Output the [X, Y] coordinate of the center of the cell containing the given text.  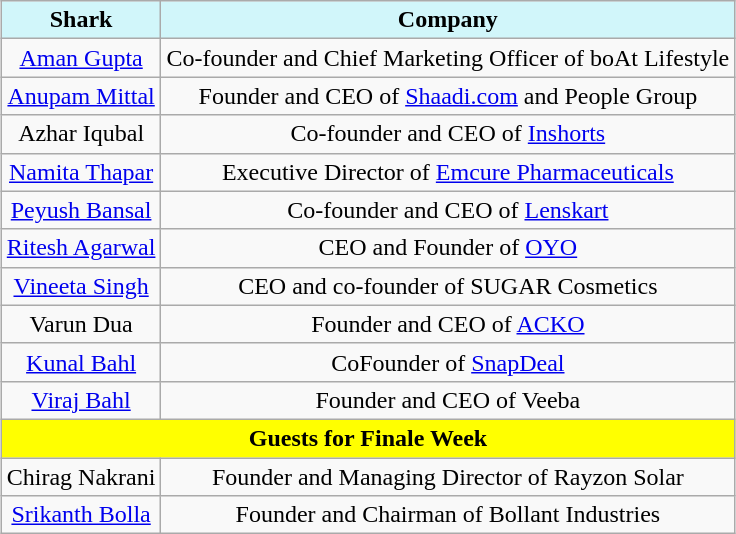
Company [448, 20]
CoFounder of SnapDeal [448, 362]
CEO and Founder of OYO [448, 248]
CEO and co-founder of SUGAR Cosmetics [448, 286]
Peyush Bansal [81, 210]
Founder and CEO of Veeba [448, 400]
Founder and CEO of ACKO [448, 324]
Guests for Finale Week [368, 438]
Co-founder and CEO of Inshorts [448, 134]
Co-founder and Chief Marketing Officer of boAt Lifestyle [448, 58]
Ritesh Agarwal [81, 248]
Kunal Bahl [81, 362]
Founder and Chairman of Bollant Industries [448, 515]
Namita Thapar [81, 172]
Co-founder and CEO of Lenskart [448, 210]
Aman Gupta [81, 58]
Azhar Iqubal [81, 134]
Chirag Nakrani [81, 477]
Vineeta Singh [81, 286]
Shark [81, 20]
Executive Director of Emcure Pharmaceuticals [448, 172]
Viraj Bahl [81, 400]
Anupam Mittal [81, 96]
Founder and CEO of Shaadi.com and People Group [448, 96]
Srikanth Bolla [81, 515]
Founder and Managing Director of Rayzon Solar [448, 477]
Varun Dua [81, 324]
